Find where the given text appears and provide that cell's center as [X, Y] coordinate. 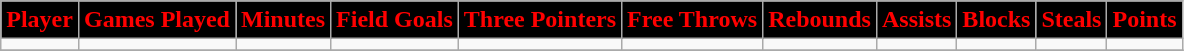
Free Throws [692, 20]
Blocks [996, 20]
Steals [1072, 20]
Player [40, 20]
Assists [916, 20]
Points [1144, 20]
Field Goals [395, 20]
Minutes [284, 20]
Three Pointers [540, 20]
Rebounds [820, 20]
Games Played [156, 20]
